For the text-containing cell, return its midpoint in [x, y] coordinate format. 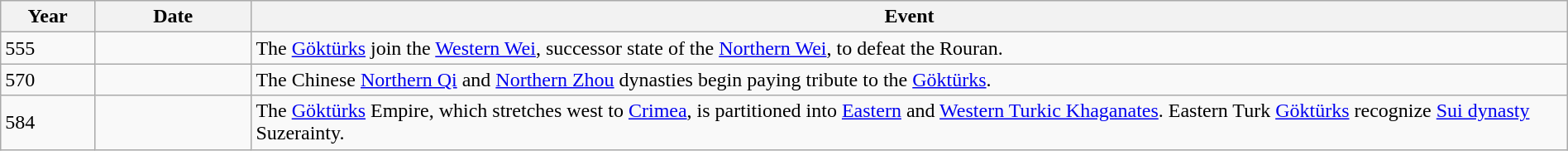
The Chinese Northern Qi and Northern Zhou dynasties begin paying tribute to the Göktürks. [910, 80]
570 [48, 80]
555 [48, 48]
584 [48, 123]
The Göktürks join the Western Wei, successor state of the Northern Wei, to defeat the Rouran. [910, 48]
Year [48, 17]
Date [172, 17]
Event [910, 17]
